Provide the (x, y) coordinate of the cell's center where the given text is located.  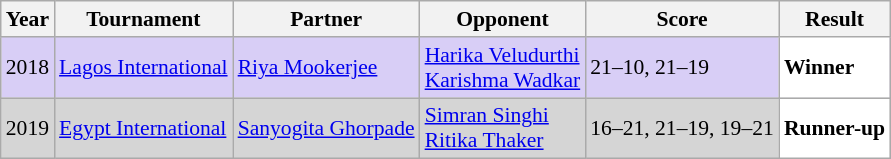
16–21, 21–19, 19–21 (682, 128)
Harika Veludurthi Karishma Wadkar (503, 68)
Tournament (144, 19)
21–10, 21–19 (682, 68)
Opponent (503, 19)
Score (682, 19)
Sanyogita Ghorpade (326, 128)
Riya Mookerjee (326, 68)
Year (28, 19)
Lagos International (144, 68)
Egypt International (144, 128)
2019 (28, 128)
Winner (834, 68)
Simran Singhi Ritika Thaker (503, 128)
Result (834, 19)
Partner (326, 19)
Runner-up (834, 128)
2018 (28, 68)
